Capture the cell that displays the provided text and extract its (x, y) central coordinate. 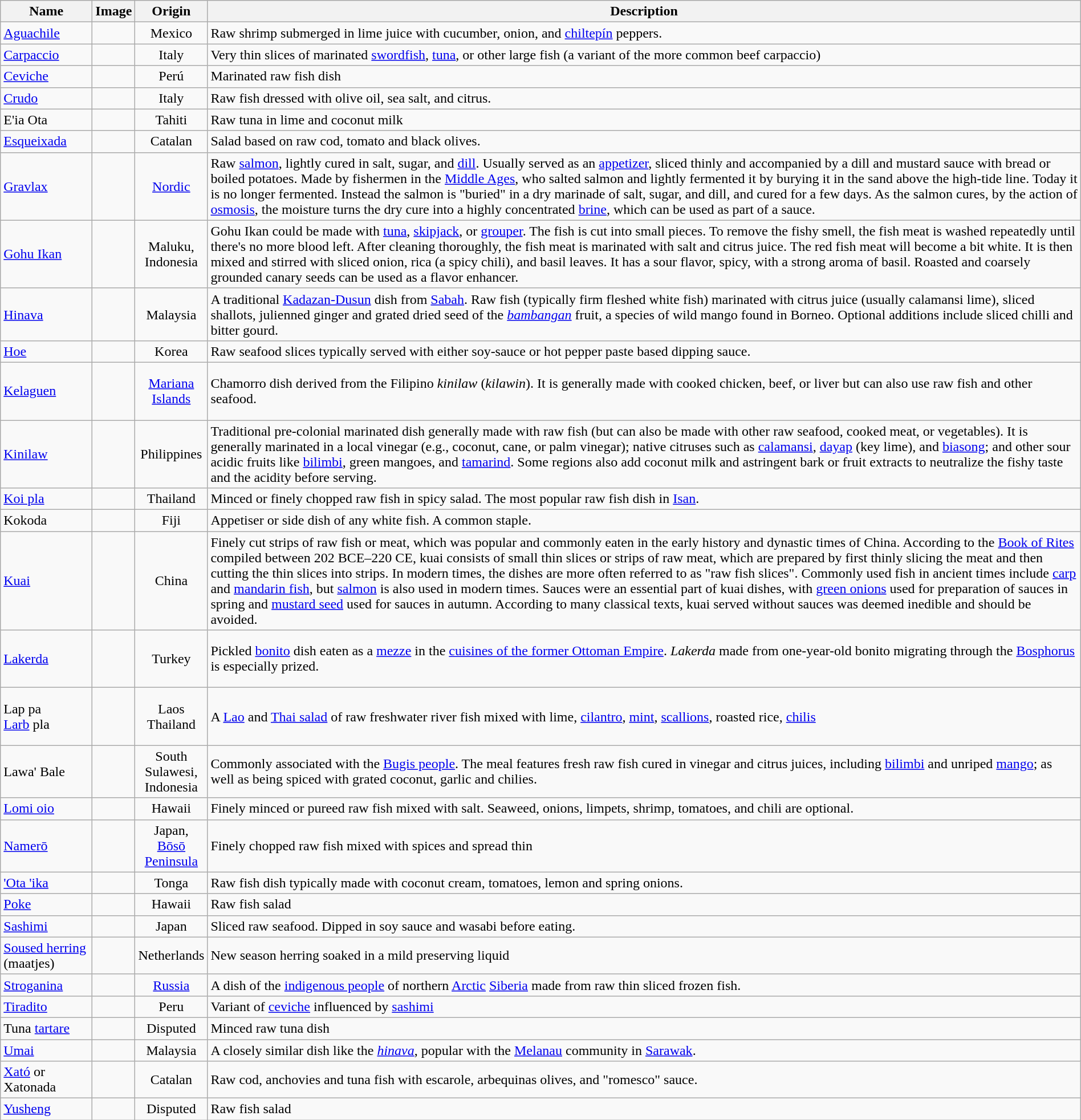
Minced raw tuna dish (644, 1028)
Kinilaw (47, 454)
Tuna tartare (47, 1028)
Lakerda (47, 659)
Mexico (171, 33)
China (171, 581)
Kokoda (47, 521)
Very thin slices of marinated swordfish, tuna, or other large fish (a variant of the more common beef carpaccio) (644, 55)
Koi pla (47, 499)
E'ia Ota (47, 120)
Minced or finely chopped raw fish in spicy salad. The most popular raw fish dish in Isan. (644, 499)
Hinava (47, 314)
A dish of the indigenous people of northern Arctic Siberia made from raw thin sliced frozen fish. (644, 985)
Name (47, 11)
Gohu Ikan (47, 254)
Crudo (47, 98)
Finely chopped raw fish mixed with spices and spread thin (644, 846)
Image (114, 11)
Mariana Islands (171, 391)
Turkey (171, 659)
Sliced raw seafood. Dipped in soy sauce and wasabi before eating. (644, 926)
LaosThailand (171, 716)
Raw fish dressed with olive oil, sea salt, and citrus. (644, 98)
Aguachile (47, 33)
Tiradito (47, 1007)
Philippines (171, 454)
Lawa' Bale (47, 772)
Ceviche (47, 76)
Origin (171, 11)
Raw shrimp submerged in lime juice with cucumber, onion, and chiltepín peppers. (644, 33)
Netherlands (171, 956)
Russia (171, 985)
Carpaccio (47, 55)
Japan, Bōsō Peninsula (171, 846)
Peru (171, 1007)
Sashimi (47, 926)
Appetiser or side dish of any white fish. A common staple. (644, 521)
Korea (171, 351)
Lap paLarb pla (47, 716)
New season herring soaked in a mild preserving liquid (644, 956)
Variant of ceviche influenced by sashimi (644, 1007)
Fiji (171, 521)
Gravlax (47, 186)
Thailand (171, 499)
Nordic (171, 186)
Kelaguen (47, 391)
South Sulawesi, Indonesia (171, 772)
A closely similar dish like the hinava, popular with the Melanau community in Sarawak. (644, 1050)
Tonga (171, 883)
Finely minced or pureed raw fish mixed with salt. Seaweed, onions, limpets, shrimp, tomatoes, and chili are optional. (644, 809)
Raw seafood slices typically served with either soy-sauce or hot pepper paste based dipping sauce. (644, 351)
Esqueixada (47, 141)
Raw tuna in lime and coconut milk (644, 120)
A Lao and Thai salad of raw freshwater river fish mixed with lime, cilantro, mint, scallions, roasted rice, chilis (644, 716)
Poke (47, 904)
Raw fish dish typically made with coconut cream, tomatoes, lemon and spring onions. (644, 883)
Xató or Xatonada (47, 1080)
Perú (171, 76)
'Ota 'ika (47, 883)
Soused herring (maatjes) (47, 956)
Description (644, 11)
Japan (171, 926)
Namerō (47, 846)
Salad based on raw cod, tomato and black olives. (644, 141)
Raw cod, anchovies and tuna fish with escarole, arbequinas olives, and "romesco" sauce. (644, 1080)
Maluku, Indonesia (171, 254)
Tahiti (171, 120)
Lomi oio (47, 809)
Yusheng (47, 1109)
Hoe (47, 351)
Stroganina (47, 985)
Umai (47, 1050)
Kuai (47, 581)
Marinated raw fish dish (644, 76)
